Extract the [X, Y] coordinate from the center of the cell holding the provided text.  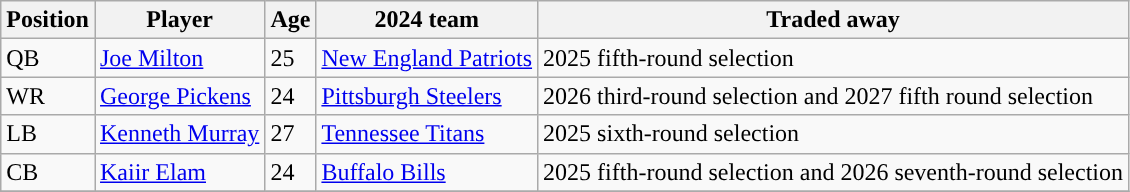
Kenneth Murray [179, 134]
WR [48, 96]
Buffalo Bills [427, 172]
George Pickens [179, 96]
Joe Milton [179, 58]
2025 fifth-round selection [834, 58]
Traded away [834, 20]
LB [48, 134]
2025 fifth-round selection and 2026 seventh-round selection [834, 172]
25 [290, 58]
Kaiir Elam [179, 172]
Tennessee Titans [427, 134]
Player [179, 20]
2026 third-round selection and 2027 fifth round selection [834, 96]
Position [48, 20]
QB [48, 58]
2025 sixth-round selection [834, 134]
27 [290, 134]
2024 team [427, 20]
New England Patriots [427, 58]
Age [290, 20]
Pittsburgh Steelers [427, 96]
CB [48, 172]
